Return [X, Y] of the center of cell containing provided text 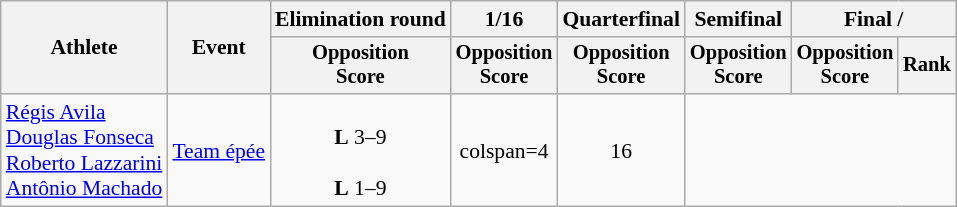
Régis AvilaDouglas FonsecaRoberto LazzariniAntônio Machado [84, 150]
Final / [874, 19]
Team épée [218, 150]
L 3–9L 1–9 [360, 150]
Semifinal [738, 19]
16 [621, 150]
Quarterfinal [621, 19]
Elimination round [360, 19]
colspan=4 [504, 150]
Event [218, 48]
1/16 [504, 19]
Athlete [84, 48]
Rank [927, 66]
